Find where the given text appears and provide that cell's center as (x, y) coordinate. 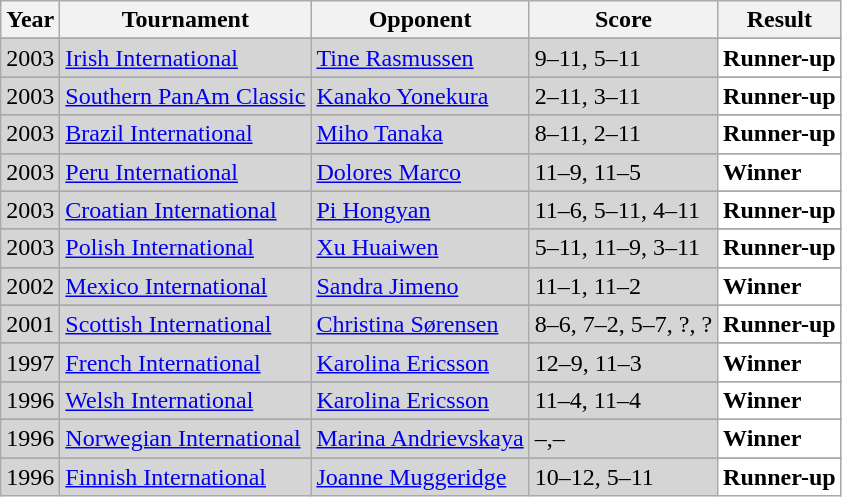
Year (30, 20)
Tournament (186, 20)
Kanako Yonekura (420, 96)
2–11, 3–11 (623, 96)
Irish International (186, 58)
1997 (30, 362)
Scottish International (186, 324)
11–9, 11–5 (623, 172)
2002 (30, 286)
10–12, 5–11 (623, 477)
–,– (623, 438)
Polish International (186, 248)
Norwegian International (186, 438)
French International (186, 362)
Tine Rasmussen (420, 58)
11–4, 11–4 (623, 400)
9–11, 5–11 (623, 58)
Xu Huaiwen (420, 248)
Brazil International (186, 134)
Christina Sørensen (420, 324)
Sandra Jimeno (420, 286)
Southern PanAm Classic (186, 96)
12–9, 11–3 (623, 362)
8–11, 2–11 (623, 134)
2001 (30, 324)
5–11, 11–9, 3–11 (623, 248)
Score (623, 20)
Croatian International (186, 210)
Marina Andrievskaya (420, 438)
Welsh International (186, 400)
Miho Tanaka (420, 134)
Peru International (186, 172)
11–6, 5–11, 4–11 (623, 210)
Dolores Marco (420, 172)
8–6, 7–2, 5–7, ?, ? (623, 324)
Result (780, 20)
Pi Hongyan (420, 210)
Finnish International (186, 477)
Mexico International (186, 286)
11–1, 11–2 (623, 286)
Opponent (420, 20)
Joanne Muggeridge (420, 477)
